Return the [x, y] coordinate for the center point of the cell that contains the specified text.  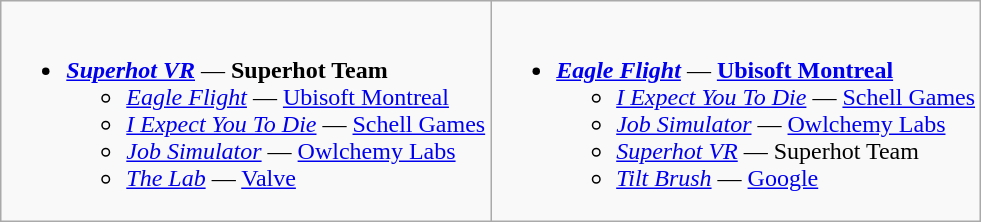
Superhot VR — Superhot TeamEagle Flight — Ubisoft MontrealI Expect You To Die — Schell GamesJob Simulator — Owlchemy LabsThe Lab — Valve [246, 112]
Eagle Flight — Ubisoft MontrealI Expect You To Die — Schell GamesJob Simulator — Owlchemy LabsSuperhot VR — Superhot TeamTilt Brush — Google [736, 112]
